Extract the (X, Y) coordinate from the center of the cell holding the provided text.  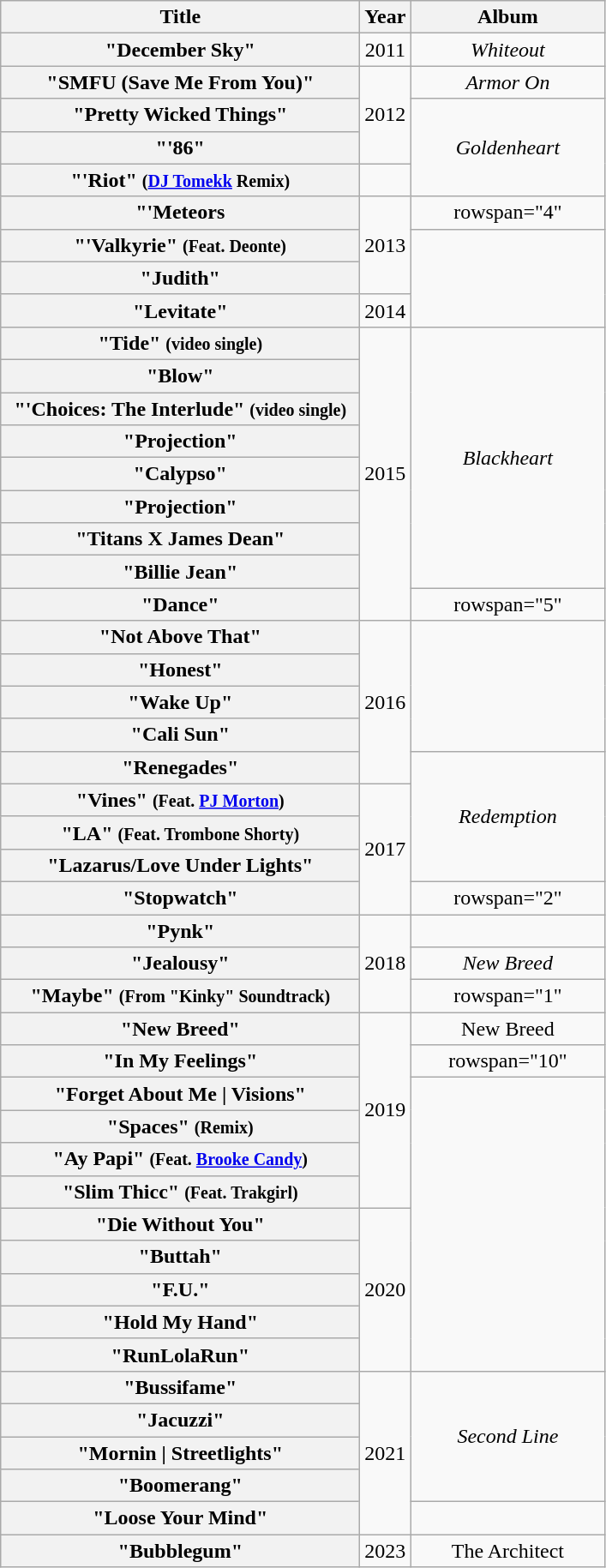
rowspan="2" (507, 898)
2019 (386, 1110)
2016 (386, 702)
"Loose Your Mind" (180, 1518)
"Jacuzzi" (180, 1420)
"Hold My Hand" (180, 1322)
"In My Feelings" (180, 1061)
"LA" (Feat. Trombone Shorty) (180, 832)
"Mornin | Streetlights" (180, 1453)
Album (507, 17)
"Maybe" (From "Kinky" Soundtrack) (180, 996)
"Jealousy" (180, 964)
2015 (386, 473)
"Stopwatch" (180, 898)
rowspan="1" (507, 996)
"Blow" (180, 375)
Goldenheart (507, 147)
"'Valkyrie" (Feat. Deonte) (180, 245)
2014 (386, 310)
"Honest" (180, 670)
"Vines" (Feat. PJ Morton) (180, 800)
"Dance" (180, 604)
"Calypso" (180, 474)
"Levitate" (180, 310)
"Judith" (180, 278)
"Forget About Me | Visions" (180, 1094)
"SMFU (Save Me From You)" (180, 82)
2018 (386, 963)
"Titans X James Dean" (180, 539)
"F.U." (180, 1289)
"Tide" (video single) (180, 343)
"Bubblegum" (180, 1551)
"RunLolaRun" (180, 1355)
"Boomerang" (180, 1486)
Whiteout (507, 50)
2023 (386, 1551)
2012 (386, 115)
Blackheart (507, 457)
"Die Without You" (180, 1224)
"Pretty Wicked Things" (180, 115)
"Cali Sun" (180, 735)
Redemption (507, 816)
2011 (386, 50)
"'Meteors (180, 213)
"Pynk" (180, 930)
2013 (386, 245)
The Architect (507, 1551)
"Lazarus/Love Under Lights" (180, 865)
Year (386, 17)
"Renegades" (180, 767)
2020 (386, 1289)
rowspan="4" (507, 213)
2017 (386, 849)
"'Choices: The Interlude" (video single) (180, 409)
"Billie Jean" (180, 572)
"Wake Up" (180, 702)
Armor On (507, 82)
"Buttah" (180, 1257)
rowspan="5" (507, 604)
rowspan="10" (507, 1061)
"December Sky" (180, 50)
"Ay Papi" (Feat. Brooke Candy) (180, 1159)
"'86" (180, 147)
"Spaces" (Remix) (180, 1126)
"New Breed" (180, 1029)
Title (180, 17)
Second Line (507, 1436)
"'Riot" (DJ Tomekk Remix) (180, 180)
2021 (386, 1452)
"Slim Thicc" (Feat. Trakgirl) (180, 1192)
"Bussifame" (180, 1387)
"Not Above That" (180, 637)
